Provide the (x, y) coordinate of the cell's center where the given text is located.  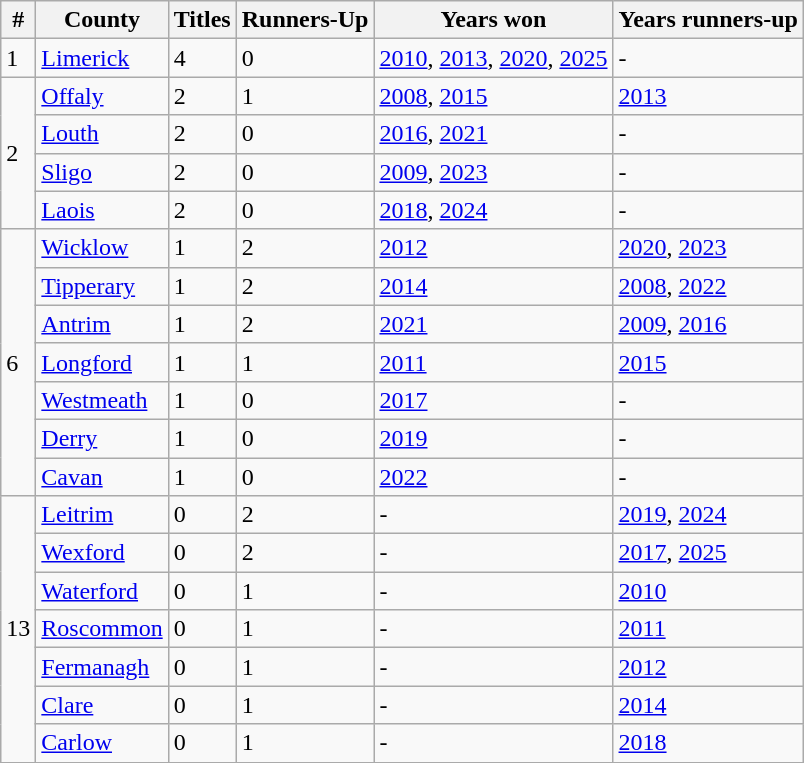
Derry (102, 438)
Clare (102, 705)
Offaly (102, 96)
2021 (494, 324)
2009, 2016 (708, 324)
2018 (708, 743)
2015 (708, 362)
Cavan (102, 477)
Roscommon (102, 629)
Runners-Up (305, 20)
2019 (494, 438)
County (102, 20)
Waterford (102, 591)
Wicklow (102, 248)
2013 (708, 96)
2008, 2015 (494, 96)
Fermanagh (102, 667)
Westmeath (102, 400)
6 (18, 362)
13 (18, 629)
Years won (494, 20)
# (18, 20)
2009, 2023 (494, 172)
2022 (494, 477)
2010 (708, 591)
2017 (494, 400)
4 (202, 58)
Carlow (102, 743)
2020, 2023 (708, 248)
2010, 2013, 2020, 2025 (494, 58)
Louth (102, 134)
2017, 2025 (708, 553)
2016, 2021 (494, 134)
2019, 2024 (708, 515)
Limerick (102, 58)
Years runners-up (708, 20)
Titles (202, 20)
Leitrim (102, 515)
Wexford (102, 553)
Antrim (102, 324)
Laois (102, 210)
2008, 2022 (708, 286)
Sligo (102, 172)
Tipperary (102, 286)
Longford (102, 362)
2018, 2024 (494, 210)
